For the text-containing cell, return its midpoint in [x, y] coordinate format. 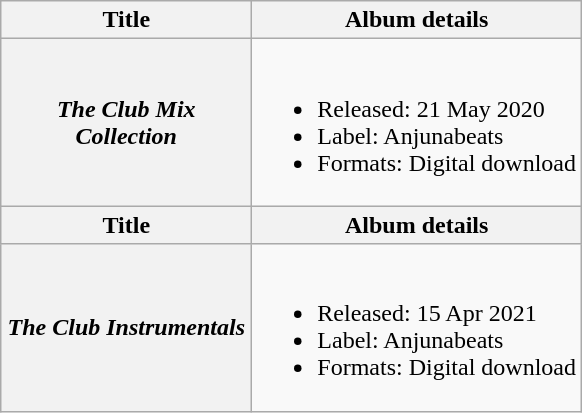
The Club Mix Collection [126, 122]
The Club Instrumentals [126, 328]
Released: 21 May 2020Label: AnjunabeatsFormats: Digital download [417, 122]
Released: 15 Apr 2021Label: AnjunabeatsFormats: Digital download [417, 328]
